Determine the [X, Y] coordinate at the center of the cell enclosing the given text.  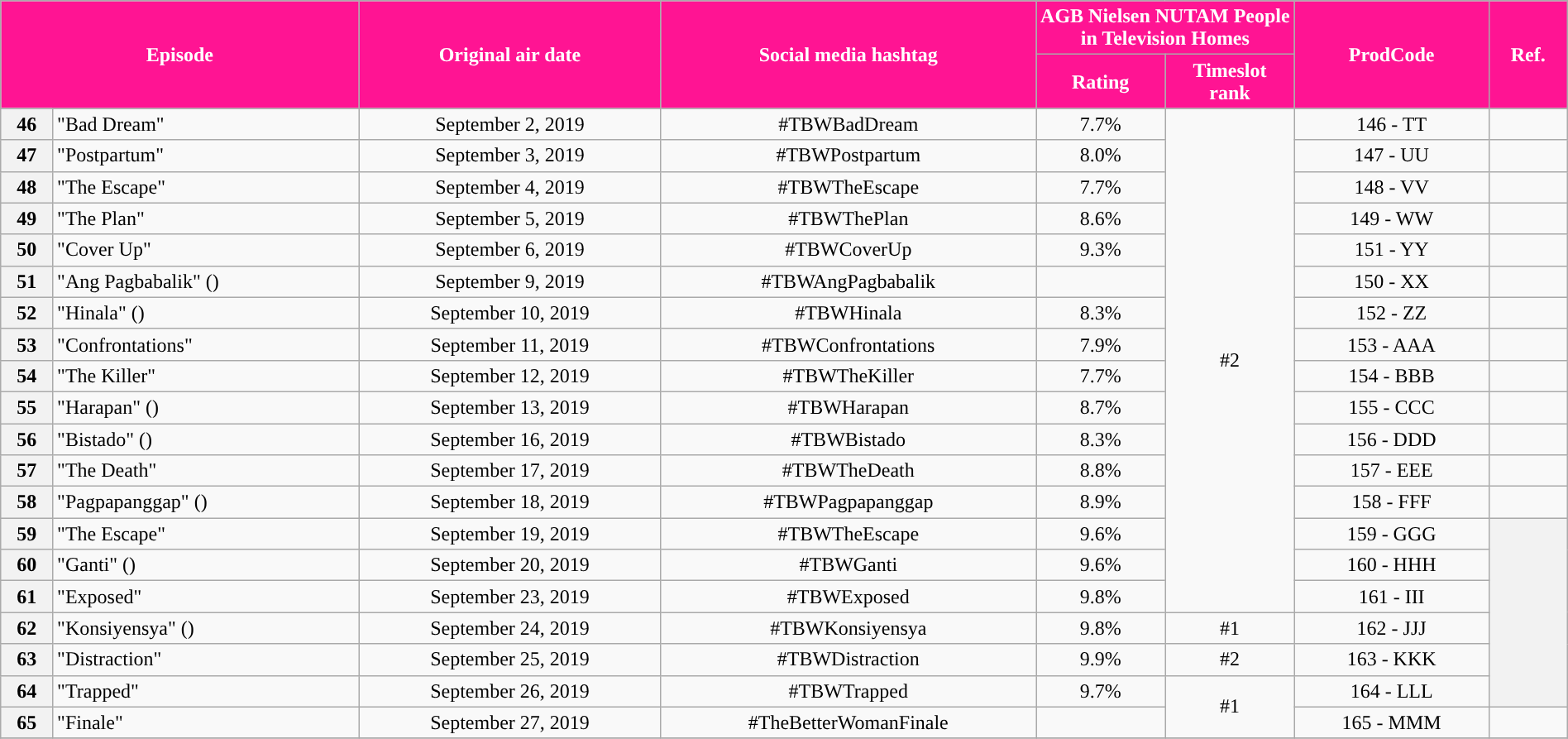
53 [26, 344]
September 26, 2019 [509, 691]
56 [26, 439]
58 [26, 502]
9.7% [1101, 691]
63 [26, 660]
8.9% [1101, 502]
Original air date [509, 55]
September 27, 2019 [509, 722]
#TheBetterWomanFinale [849, 722]
"Cover Up" [206, 250]
#TBWTheDeath [849, 471]
September 25, 2019 [509, 660]
52 [26, 313]
Ref. [1528, 55]
49 [26, 218]
AGB Nielsen NUTAM People in Television Homes [1166, 28]
146 - TT [1391, 124]
149 - WW [1391, 218]
62 [26, 628]
155 - CCC [1391, 407]
"Konsiyensya" () [206, 628]
147 - UU [1391, 156]
159 - GGG [1391, 534]
September 24, 2019 [509, 628]
September 2, 2019 [509, 124]
"Postpartum" [206, 156]
47 [26, 156]
154 - BBB [1391, 376]
148 - VV [1391, 187]
"Trapped" [206, 691]
8.6% [1101, 218]
"Confrontations" [206, 344]
Episode [180, 55]
9.9% [1101, 660]
"Finale" [206, 722]
57 [26, 471]
"Harapan" () [206, 407]
September 6, 2019 [509, 250]
September 5, 2019 [509, 218]
September 20, 2019 [509, 565]
#TBWThePlan [849, 218]
164 - LLL [1391, 691]
September 17, 2019 [509, 471]
#TBWBadDream [849, 124]
8.7% [1101, 407]
51 [26, 281]
"Ang Pagbabalik" () [206, 281]
#TBWDistraction [849, 660]
54 [26, 376]
#TBWConfrontations [849, 344]
"Bad Dream" [206, 124]
8.0% [1101, 156]
Social media hashtag [849, 55]
152 - ZZ [1391, 313]
165 - MMM [1391, 722]
55 [26, 407]
#TBWHarapan [849, 407]
160 - HHH [1391, 565]
"The Death" [206, 471]
September 11, 2019 [509, 344]
48 [26, 187]
150 - XX [1391, 281]
#TBWKonsiyensya [849, 628]
ProdCode [1391, 55]
64 [26, 691]
158 - FFF [1391, 502]
9.3% [1101, 250]
#TBWHinala [849, 313]
September 23, 2019 [509, 597]
153 - AAA [1391, 344]
"Exposed" [206, 597]
September 19, 2019 [509, 534]
September 18, 2019 [509, 502]
Rating [1101, 81]
50 [26, 250]
156 - DDD [1391, 439]
"Pagpapanggap" () [206, 502]
September 16, 2019 [509, 439]
65 [26, 722]
#TBWCoverUp [849, 250]
"Hinala" () [206, 313]
46 [26, 124]
#TBWGanti [849, 565]
September 9, 2019 [509, 281]
163 - KKK [1391, 660]
151 - YY [1391, 250]
"Ganti" () [206, 565]
#TBWTrapped [849, 691]
September 10, 2019 [509, 313]
#TBWBistado [849, 439]
#TBWPostpartum [849, 156]
61 [26, 597]
59 [26, 534]
162 - JJJ [1391, 628]
#TBWAngPagbabalik [849, 281]
"Distraction" [206, 660]
September 12, 2019 [509, 376]
8.8% [1101, 471]
#TBWExposed [849, 597]
157 - EEE [1391, 471]
"Bistado" () [206, 439]
161 - III [1391, 597]
"The Killer" [206, 376]
"The Plan" [206, 218]
#TBWTheKiller [849, 376]
September 4, 2019 [509, 187]
September 13, 2019 [509, 407]
7.9% [1101, 344]
60 [26, 565]
September 3, 2019 [509, 156]
#TBWPagpapanggap [849, 502]
Timeslotrank [1230, 81]
